Provide the (X, Y) coordinate of the cell's center where the given text is located.  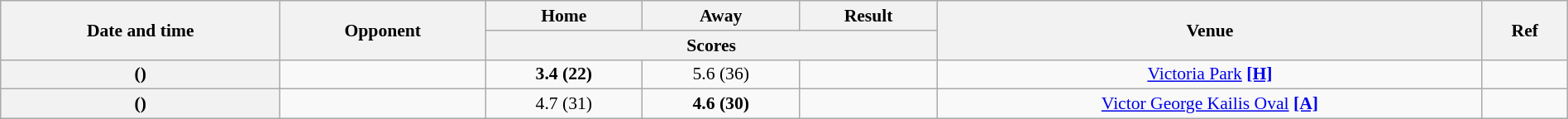
Away (721, 16)
Scores (711, 45)
Date and time (141, 30)
Victor George Kailis Oval [A] (1209, 104)
Home (564, 16)
3.4 (22) (564, 74)
Ref (1525, 30)
4.6 (30) (721, 104)
4.7 (31) (564, 104)
Opponent (383, 30)
5.6 (36) (721, 74)
Victoria Park [H] (1209, 74)
Venue (1209, 30)
Result (868, 16)
